Provide the [x, y] coordinate of the cell's center where the given text is located.  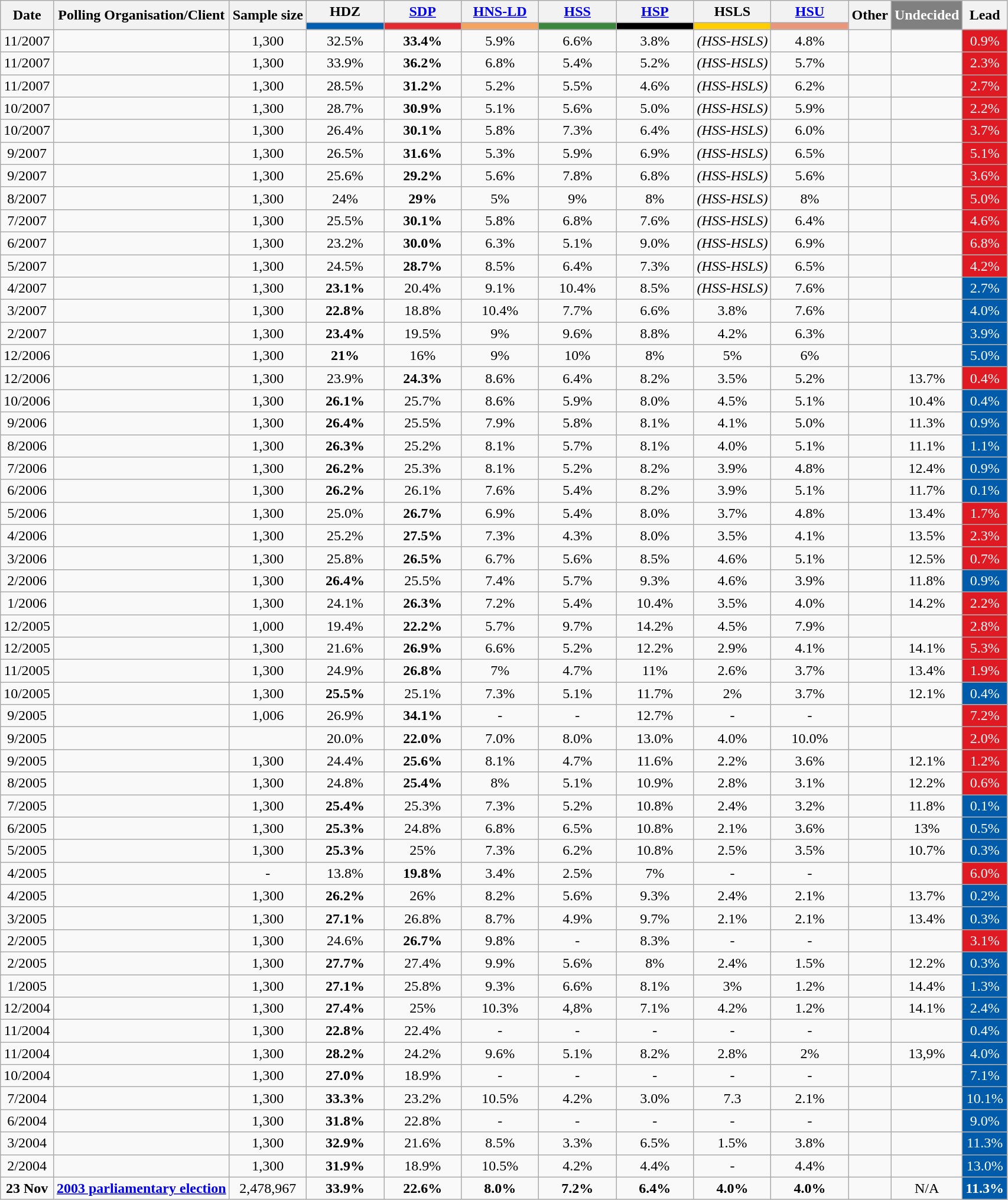
24.5% [345, 265]
3/2004 [27, 1143]
22.4% [423, 1031]
32.9% [345, 1143]
23.9% [345, 378]
HSP [655, 12]
24% [345, 198]
31.8% [345, 1121]
6% [809, 356]
21% [345, 356]
Date [27, 15]
6/2005 [27, 828]
3.0% [655, 1098]
0.5% [985, 828]
1.9% [985, 671]
6.7% [500, 558]
30.9% [423, 108]
13.8% [345, 873]
5/2005 [27, 851]
28.2% [345, 1053]
24.4% [345, 761]
3.4% [500, 873]
Undecided [926, 15]
24.1% [345, 603]
10/2006 [27, 401]
3.3% [578, 1143]
1,006 [268, 716]
28.5% [345, 86]
SDP [423, 12]
N/A [926, 1188]
26% [423, 896]
HDZ [345, 12]
4.9% [578, 918]
2.9% [733, 648]
24.2% [423, 1053]
13.5% [926, 536]
10.0% [809, 738]
24.6% [345, 940]
11.1% [926, 446]
34.1% [423, 716]
7.7% [578, 311]
8.7% [500, 918]
12/2004 [27, 1008]
HNS-LD [500, 12]
24.3% [423, 378]
HSU [809, 12]
11% [655, 671]
11/2005 [27, 671]
6/2007 [27, 243]
7.0% [500, 738]
10/2005 [27, 693]
1.1% [985, 446]
23.4% [345, 333]
7/2007 [27, 220]
5/2006 [27, 513]
11.6% [655, 761]
31.6% [423, 153]
1.7% [985, 513]
36.2% [423, 63]
20.0% [345, 738]
4/2007 [27, 288]
19.4% [345, 626]
8.8% [655, 333]
10/2004 [27, 1076]
5/2007 [27, 265]
22.2% [423, 626]
1,000 [268, 626]
10% [578, 356]
20.4% [423, 288]
29% [423, 198]
27.0% [345, 1076]
7.4% [500, 580]
3/2007 [27, 311]
2003 parliamentary election [141, 1188]
13% [926, 828]
16% [423, 356]
Polling Organisation/Client [141, 15]
0.7% [985, 558]
3% [733, 985]
32.5% [345, 41]
9.9% [500, 963]
23.1% [345, 288]
24.9% [345, 671]
12.5% [926, 558]
4,8% [578, 1008]
6/2004 [27, 1121]
29.2% [423, 176]
13,9% [926, 1053]
27.5% [423, 536]
14.4% [926, 985]
4/2006 [27, 536]
25.1% [423, 693]
7/2006 [27, 468]
0.6% [985, 783]
4.3% [578, 536]
25.7% [423, 401]
19.5% [423, 333]
27.7% [345, 963]
12.7% [655, 716]
5.5% [578, 86]
10.1% [985, 1098]
30.0% [423, 243]
0.2% [985, 896]
10.7% [926, 851]
2/2007 [27, 333]
Sample size [268, 15]
1/2006 [27, 603]
2/2006 [27, 580]
22.6% [423, 1188]
2.0% [985, 738]
9.1% [500, 288]
2.6% [733, 671]
7.8% [578, 176]
1/2005 [27, 985]
2/2004 [27, 1166]
8/2005 [27, 783]
9.8% [500, 940]
7/2005 [27, 806]
25.0% [345, 513]
6/2006 [27, 491]
33.3% [345, 1098]
31.2% [423, 86]
3.2% [809, 806]
HSS [578, 12]
8/2006 [27, 446]
Other [870, 15]
22.0% [423, 738]
10.9% [655, 783]
19.8% [423, 873]
3/2006 [27, 558]
7.3 [733, 1098]
7/2004 [27, 1098]
Lead [985, 15]
8/2007 [27, 198]
12.4% [926, 468]
10.3% [500, 1008]
33.4% [423, 41]
3/2005 [27, 918]
9/2006 [27, 423]
HSLS [733, 12]
23 Nov [27, 1188]
31.9% [345, 1166]
2,478,967 [268, 1188]
1.3% [985, 985]
18.8% [423, 311]
8.3% [655, 940]
